Return (x, y) of the center of cell containing provided text 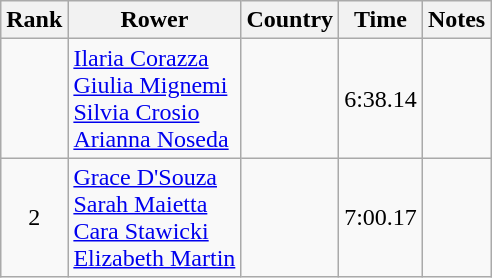
Grace D'SouzaSarah MaiettaCara StawickiElizabeth Martin (154, 218)
Country (290, 20)
2 (34, 218)
7:00.17 (381, 218)
Rower (154, 20)
Ilaria CorazzaGiulia MignemiSilvia CrosioArianna Noseda (154, 98)
Time (381, 20)
6:38.14 (381, 98)
Notes (456, 20)
Rank (34, 20)
